Scan for the cell matching the given text and deliver its [x, y] coordinate at center. 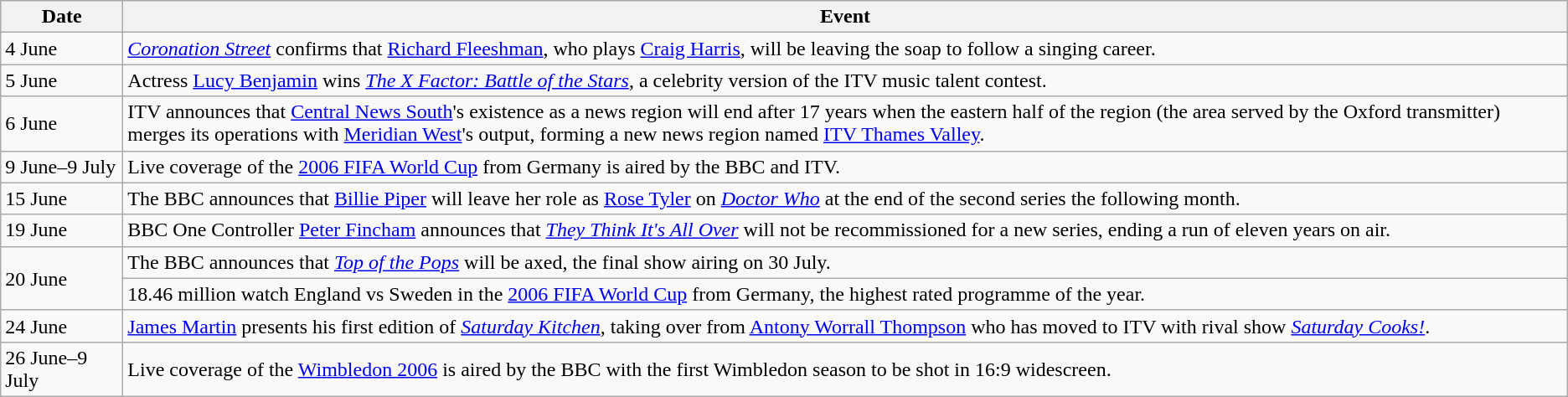
Event [845, 17]
19 June [62, 230]
Actress Lucy Benjamin wins The X Factor: Battle of the Stars, a celebrity version of the ITV music talent contest. [845, 80]
6 June [62, 124]
20 June [62, 278]
The BBC announces that Billie Piper will leave her role as Rose Tyler on Doctor Who at the end of the second series the following month. [845, 198]
The BBC announces that Top of the Pops will be axed, the final show airing on 30 July. [845, 262]
Date [62, 17]
26 June–9 July [62, 369]
4 June [62, 49]
Live coverage of the 2006 FIFA World Cup from Germany is aired by the BBC and ITV. [845, 167]
Live coverage of the Wimbledon 2006 is aired by the BBC with the first Wimbledon season to be shot in 16:9 widescreen. [845, 369]
15 June [62, 198]
5 June [62, 80]
9 June–9 July [62, 167]
Coronation Street confirms that Richard Fleeshman, who plays Craig Harris, will be leaving the soap to follow a singing career. [845, 49]
24 June [62, 326]
18.46 million watch England vs Sweden in the 2006 FIFA World Cup from Germany, the highest rated programme of the year. [845, 294]
